Detect which cell encompasses the target text, then output its [X, Y] center coordinate. 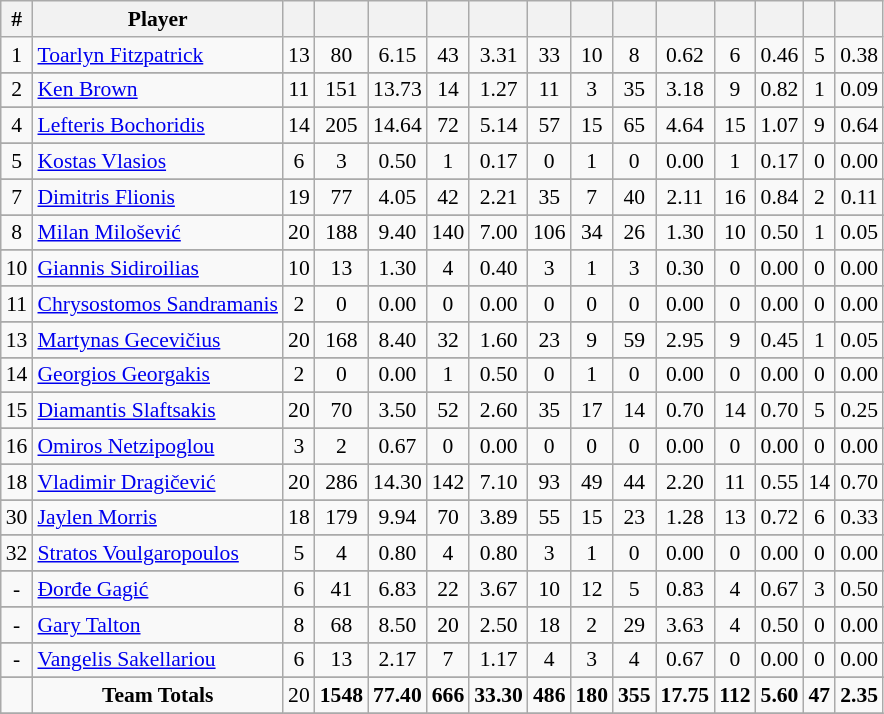
1.60 [498, 340]
3.50 [398, 411]
Team Totals [158, 696]
77 [342, 197]
Dimitris Flionis [158, 197]
666 [448, 696]
486 [550, 696]
Georgios Georgakis [158, 375]
12 [592, 589]
47 [819, 696]
65 [634, 126]
2.21 [498, 197]
93 [550, 482]
0.72 [780, 518]
2.20 [686, 482]
180 [592, 696]
Lefteris Bochoridis [158, 126]
0.45 [780, 340]
1.27 [498, 90]
9.94 [398, 518]
6.83 [398, 589]
Jaylen Morris [158, 518]
Chrysostomos Sandramanis [158, 304]
72 [448, 126]
2.60 [498, 411]
Gary Talton [158, 625]
Vladimir Dragičević [158, 482]
106 [550, 233]
7.10 [498, 482]
0.40 [498, 269]
0.46 [780, 55]
Kostas Vlasios [158, 162]
7.00 [498, 233]
355 [634, 696]
44 [634, 482]
13.73 [398, 90]
1.17 [498, 660]
Omiros Netzipoglou [158, 447]
Vangelis Sakellariou [158, 660]
Giannis Sidiroilias [158, 269]
# [17, 19]
43 [448, 55]
168 [342, 340]
0.38 [859, 55]
80 [342, 55]
3.63 [686, 625]
30 [17, 518]
0.33 [859, 518]
Đorđe Gagić [158, 589]
34 [592, 233]
2.11 [686, 197]
0.62 [686, 55]
22 [448, 589]
1548 [342, 696]
0.84 [780, 197]
1.07 [780, 126]
42 [448, 197]
3.67 [498, 589]
Diamantis Slaftsakis [158, 411]
8.50 [398, 625]
14.64 [398, 126]
2.95 [686, 340]
0.11 [859, 197]
286 [342, 482]
179 [342, 518]
0.55 [780, 482]
49 [592, 482]
5.60 [780, 696]
2.50 [498, 625]
Player [158, 19]
14.30 [398, 482]
40 [634, 197]
77.40 [398, 696]
140 [448, 233]
33 [550, 55]
Milan Milošević [158, 233]
68 [342, 625]
Stratos Voulgaropoulos [158, 554]
1.28 [686, 518]
4.05 [398, 197]
188 [342, 233]
5.14 [498, 126]
Ken Brown [158, 90]
33.30 [498, 696]
59 [634, 340]
2.17 [398, 660]
17 [592, 411]
57 [550, 126]
3.89 [498, 518]
41 [342, 589]
4.64 [686, 126]
3.31 [498, 55]
2.35 [859, 696]
9.40 [398, 233]
0.25 [859, 411]
Toarlyn Fitzpatrick [158, 55]
26 [634, 233]
8.40 [398, 340]
151 [342, 90]
142 [448, 482]
52 [448, 411]
19 [299, 197]
17.75 [686, 696]
205 [342, 126]
0.83 [686, 589]
6.15 [398, 55]
Martynas Gecevičius [158, 340]
29 [634, 625]
0.64 [859, 126]
0.82 [780, 90]
3.18 [686, 90]
0.30 [686, 269]
112 [734, 696]
55 [550, 518]
0.09 [859, 90]
